Locate the cell with the specified text and output its (x, y) center coordinate. 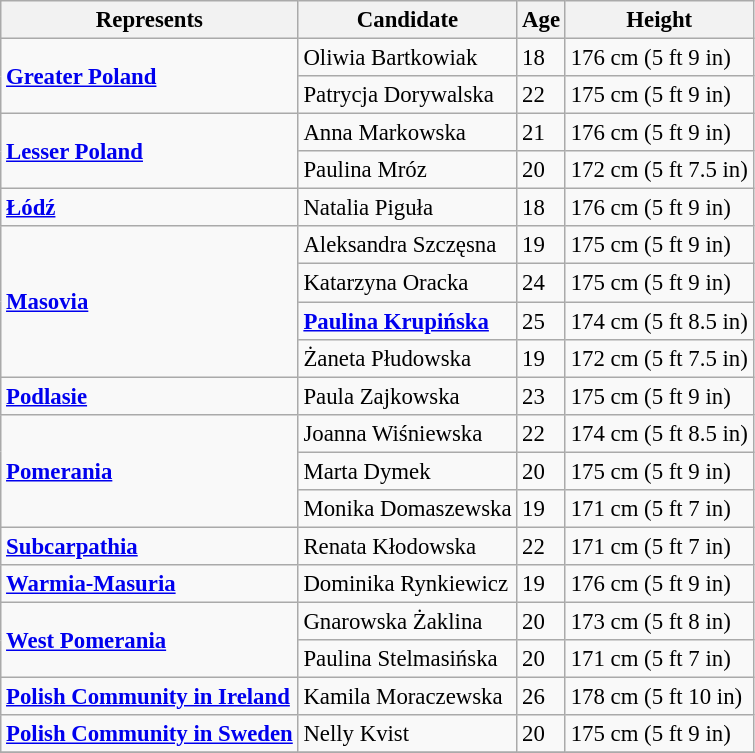
Nelly Kvist (408, 734)
Oliwia Bartkowiak (408, 58)
Anna Markowska (408, 133)
173 cm (5 ft 8 in) (659, 621)
Greater Poland (150, 76)
Candidate (408, 20)
23 (542, 396)
25 (542, 321)
Paula Zajkowska (408, 396)
Monika Domaszewska (408, 509)
Aleksandra Szczęsna (408, 245)
Paulina Stelmasińska (408, 659)
Represents (150, 20)
Joanna Wiśniewska (408, 433)
Katarzyna Oracka (408, 283)
Masovia (150, 301)
West Pomerania (150, 640)
Paulina Krupińska (408, 321)
Paulina Mróz (408, 170)
Żaneta Płudowska (408, 358)
Lesser Poland (150, 152)
Polish Community in Ireland (150, 697)
Age (542, 20)
Łódź (150, 208)
Subcarpathia (150, 546)
Kamila Moraczewska (408, 697)
Marta Dymek (408, 471)
Patrycja Dorywalska (408, 95)
26 (542, 697)
Dominika Rynkiewicz (408, 584)
178 cm (5 ft 10 in) (659, 697)
Polish Community in Sweden (150, 734)
21 (542, 133)
24 (542, 283)
Gnarowska Żaklina (408, 621)
Podlasie (150, 396)
Height (659, 20)
Warmia-Masuria (150, 584)
Natalia Piguła (408, 208)
Renata Kłodowska (408, 546)
Pomerania (150, 470)
